Determine the [x, y] coordinate at the center of the cell enclosing the given text.  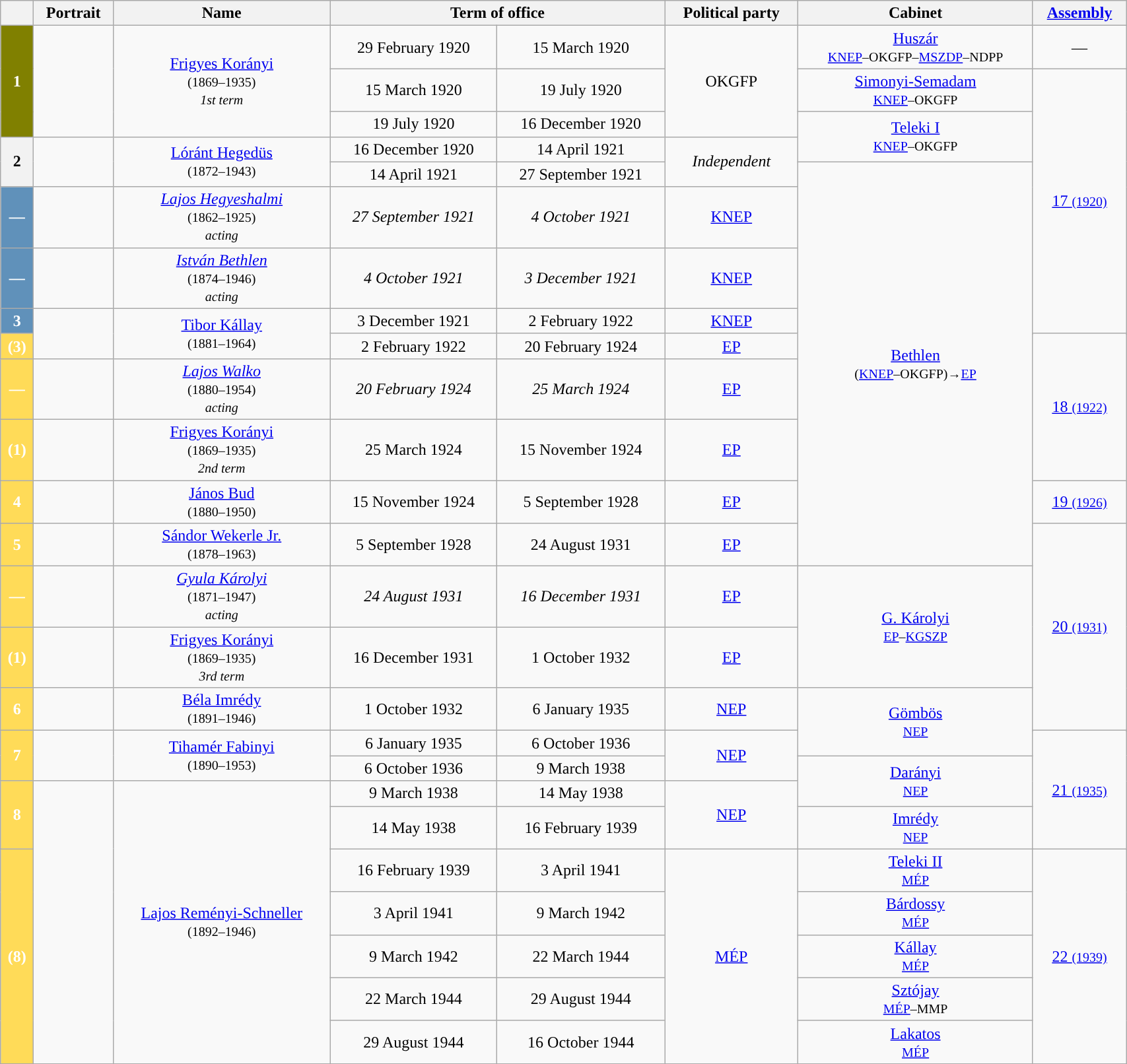
Political party [732, 13]
Portrait [73, 13]
18 (1922) [1079, 407]
17 (1920) [1079, 201]
22 (1939) [1079, 956]
BárdossyMÉP [916, 914]
Tibor Kállay(1881–1964) [222, 333]
Béla Imrédy(1891–1946) [222, 709]
Frigyes Korányi(1869–1935)3rd term [222, 657]
Assembly [1079, 13]
János Bud(1880–1950) [222, 502]
5 [17, 545]
KállayMÉP [916, 956]
19 (1926) [1079, 502]
G. KárolyiEP–KGSZP [916, 627]
(3) [17, 346]
(8) [17, 956]
István Bethlen(1874–1946)acting [222, 278]
OKGFP [732, 81]
HuszárKNEP–OKGFP–MSZDP–NDPP [916, 48]
ImrédyNEP [916, 828]
4 [17, 502]
20 (1931) [1079, 627]
7 [17, 756]
Teleki IKNEP–OKGFP [916, 137]
Sándor Wekerle Jr.(1878–1963) [222, 545]
1 [17, 81]
2 [17, 162]
DarányiNEP [916, 781]
Frigyes Korányi(1869–1935)2nd term [222, 449]
Name [222, 13]
GömbösNEP [916, 722]
16 October 1944 [581, 1042]
Independent [732, 162]
Bethlen(KNEP–OKGFP)→EP [916, 364]
Lóránt Hegedüs(1872–1943) [222, 162]
SztójayMÉP–MMP [916, 999]
Gyula Károlyi(1871–1947)acting [222, 597]
3 [17, 321]
6 [17, 709]
Cabinet [916, 13]
29 February 1920 [413, 48]
8 [17, 815]
21 (1935) [1079, 789]
Simonyi-SemadamKNEP–OKGFP [916, 90]
LakatosMÉP [916, 1042]
Lajos Reményi-Schneller(1892–1946) [222, 922]
MÉP [732, 956]
Teleki IIMÉP [916, 870]
Lajos Walko(1880–1954)acting [222, 389]
Tihamér Fabinyi(1890–1953) [222, 756]
Frigyes Korányi(1869–1935)1st term [222, 81]
Lajos Hegyeshalmi(1862–1925)acting [222, 217]
Term of office [498, 13]
